Return [X, Y] of the center of cell containing provided text 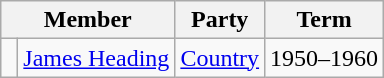
Member [88, 20]
1950–1960 [324, 58]
James Heading [96, 58]
Party [220, 20]
Country [220, 58]
Term [324, 20]
